Detect which cell encompasses the target text, then output its (x, y) center coordinate. 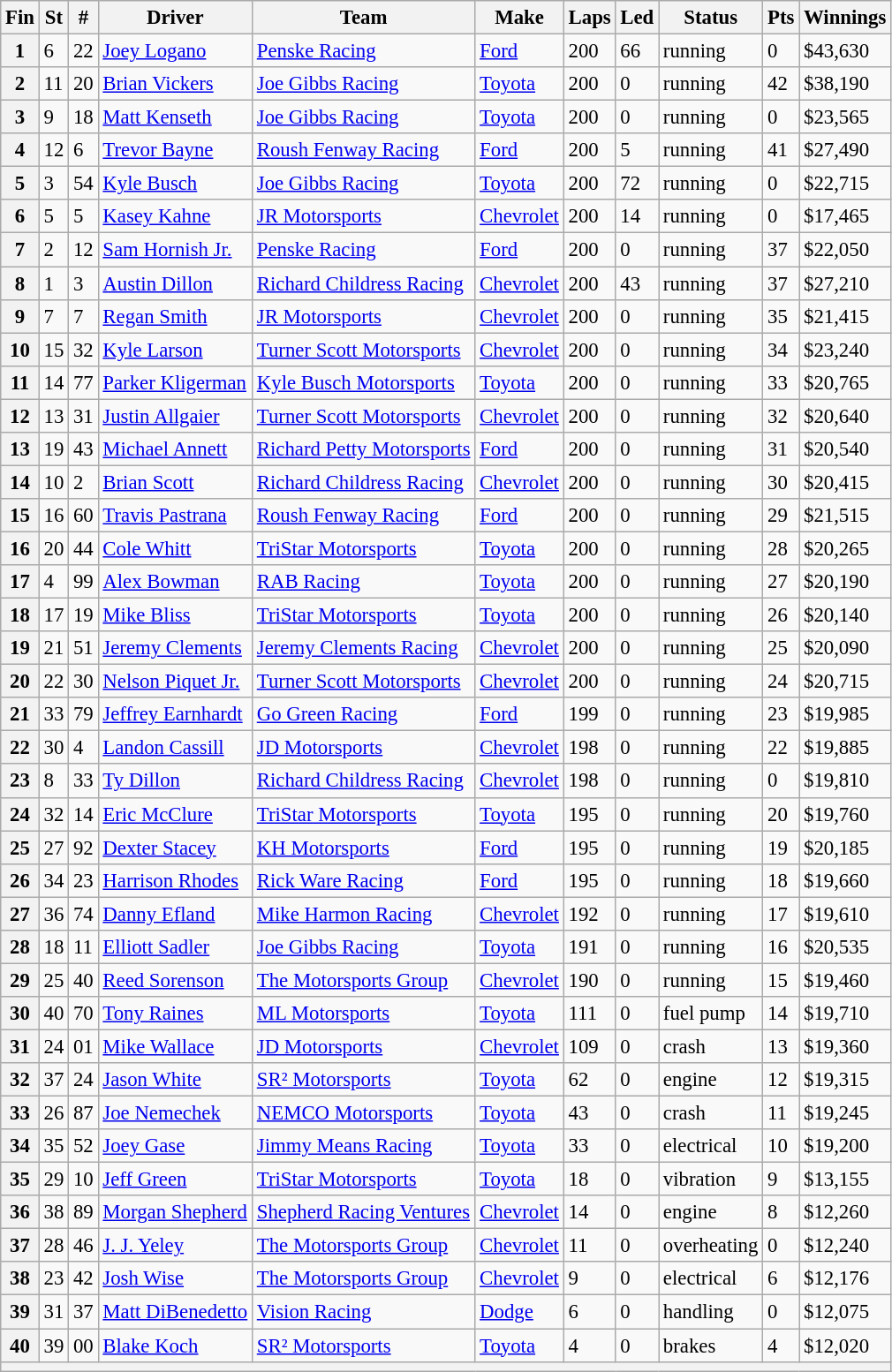
$22,050 (845, 250)
Brian Scott (175, 482)
44 (83, 548)
54 (83, 184)
Austin Dillon (175, 283)
Alex Bowman (175, 582)
$19,810 (845, 781)
77 (83, 382)
Travis Pastrana (175, 516)
66 (638, 51)
vibration (711, 1180)
$12,240 (845, 1246)
$21,415 (845, 316)
72 (638, 184)
$20,190 (845, 582)
190 (590, 980)
46 (83, 1246)
79 (83, 714)
Kyle Busch Motorsports (363, 382)
Jason White (175, 1080)
Cole Whitt (175, 548)
Eric McClure (175, 814)
Laps (590, 18)
Dodge (519, 1312)
41 (781, 150)
Joey Logano (175, 51)
$20,185 (845, 848)
00 (83, 1346)
$19,710 (845, 1014)
62 (590, 1080)
Mike Bliss (175, 615)
$20,140 (845, 615)
Winnings (845, 18)
Make (519, 18)
$12,176 (845, 1279)
$12,075 (845, 1312)
$19,660 (845, 880)
87 (83, 1113)
$43,630 (845, 51)
Danny Efland (175, 914)
Trevor Bayne (175, 150)
Elliott Sadler (175, 947)
Team (363, 18)
$12,260 (845, 1212)
$20,540 (845, 449)
brakes (711, 1346)
01 (83, 1046)
$20,265 (845, 548)
Justin Allgaier (175, 416)
$23,240 (845, 350)
Kasey Kahne (175, 216)
$22,715 (845, 184)
Matt DiBenedetto (175, 1312)
$20,090 (845, 648)
$21,515 (845, 516)
overheating (711, 1246)
J. J. Yeley (175, 1246)
Joey Gase (175, 1146)
Ty Dillon (175, 781)
Harrison Rhodes (175, 880)
Regan Smith (175, 316)
$19,760 (845, 814)
NEMCO Motorsports (363, 1113)
Michael Annett (175, 449)
111 (590, 1014)
Jeffrey Earnhardt (175, 714)
St (53, 18)
Driver (175, 18)
Nelson Piquet Jr. (175, 682)
$23,565 (845, 117)
Reed Sorenson (175, 980)
Vision Racing (363, 1312)
Landon Cassill (175, 748)
Dexter Stacey (175, 848)
# (83, 18)
Go Green Racing (363, 714)
74 (83, 914)
Mike Harmon Racing (363, 914)
Blake Koch (175, 1346)
$19,460 (845, 980)
Joe Nemechek (175, 1113)
Kyle Busch (175, 184)
Sam Hornish Jr. (175, 250)
Shepherd Racing Ventures (363, 1212)
89 (83, 1212)
Led (638, 18)
52 (83, 1146)
$12,020 (845, 1346)
Morgan Shepherd (175, 1212)
Matt Kenseth (175, 117)
99 (83, 582)
Richard Petty Motorsports (363, 449)
KH Motorsports (363, 848)
$19,360 (845, 1046)
Josh Wise (175, 1279)
$19,245 (845, 1113)
Jeff Green (175, 1180)
199 (590, 714)
109 (590, 1046)
ML Motorsports (363, 1014)
Parker Kligerman (175, 382)
$19,985 (845, 714)
$38,190 (845, 84)
Jimmy Means Racing (363, 1146)
Fin (20, 18)
$20,765 (845, 382)
$20,640 (845, 416)
51 (83, 648)
handling (711, 1312)
fuel pump (711, 1014)
Kyle Larson (175, 350)
$20,535 (845, 947)
$27,490 (845, 150)
192 (590, 914)
$17,465 (845, 216)
$19,200 (845, 1146)
$19,885 (845, 748)
$19,610 (845, 914)
70 (83, 1014)
$19,315 (845, 1080)
Mike Wallace (175, 1046)
Status (711, 18)
Jeremy Clements Racing (363, 648)
Rick Ware Racing (363, 880)
60 (83, 516)
Tony Raines (175, 1014)
Jeremy Clements (175, 648)
$13,155 (845, 1180)
92 (83, 848)
191 (590, 947)
$27,210 (845, 283)
Pts (781, 18)
Brian Vickers (175, 84)
$20,415 (845, 482)
RAB Racing (363, 582)
$20,715 (845, 682)
